Locate the cell with the specified text and output its [X, Y] center coordinate. 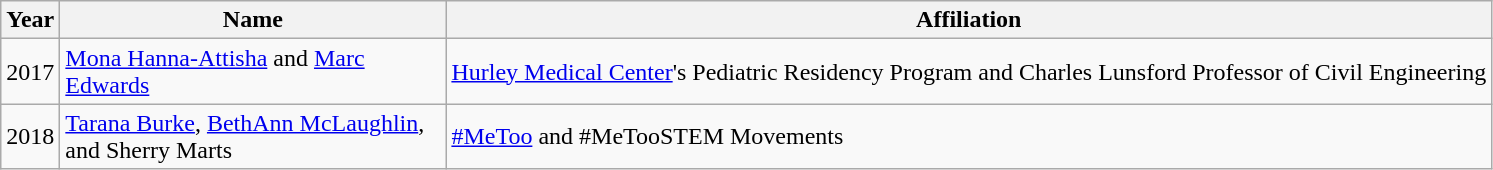
Tarana Burke, BethAnn McLaughlin, and Sherry Marts [253, 136]
Year [30, 20]
Affiliation [969, 20]
2018 [30, 136]
Hurley Medical Center's Pediatric Residency Program and Charles Lunsford Professor of Civil Engineering [969, 72]
#MeToo and #MeTooSTEM Movements [969, 136]
Name [253, 20]
2017 [30, 72]
Mona Hanna-Attisha and Marc Edwards [253, 72]
